Return (X, Y) of the center of cell containing provided text 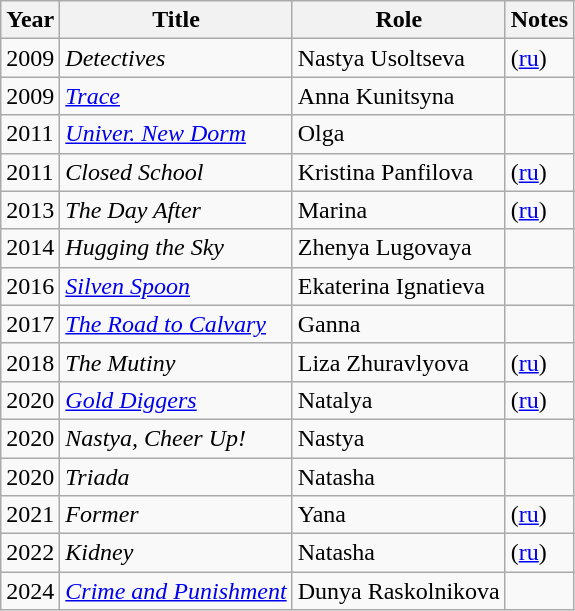
Triada (176, 477)
2014 (30, 248)
2024 (30, 591)
Nastya, Cheer Up! (176, 438)
Detectives (176, 58)
Natalya (398, 400)
Former (176, 515)
Univer. New Dorm (176, 134)
Nastya (398, 438)
Marina (398, 210)
Closed School (176, 172)
Olga (398, 134)
2016 (30, 286)
Hugging the Sky (176, 248)
Yana (398, 515)
Role (398, 20)
Zhenya Lugovaya (398, 248)
Ekaterina Ignatieva (398, 286)
Year (30, 20)
2022 (30, 553)
Trace (176, 96)
Nastya Usoltseva (398, 58)
The Day After (176, 210)
2017 (30, 324)
The Road to Calvary (176, 324)
Gold Diggers (176, 400)
2018 (30, 362)
The Mutiny (176, 362)
Ganna (398, 324)
2021 (30, 515)
Kristina Panfilova (398, 172)
Kidney (176, 553)
Liza Zhuravlyova (398, 362)
Anna Kunitsyna (398, 96)
Dunya Raskolnikova (398, 591)
Title (176, 20)
Crime and Punishment (176, 591)
Silven Spoon (176, 286)
Notes (539, 20)
2013 (30, 210)
